For the text-containing cell, return its midpoint in [X, Y] coordinate format. 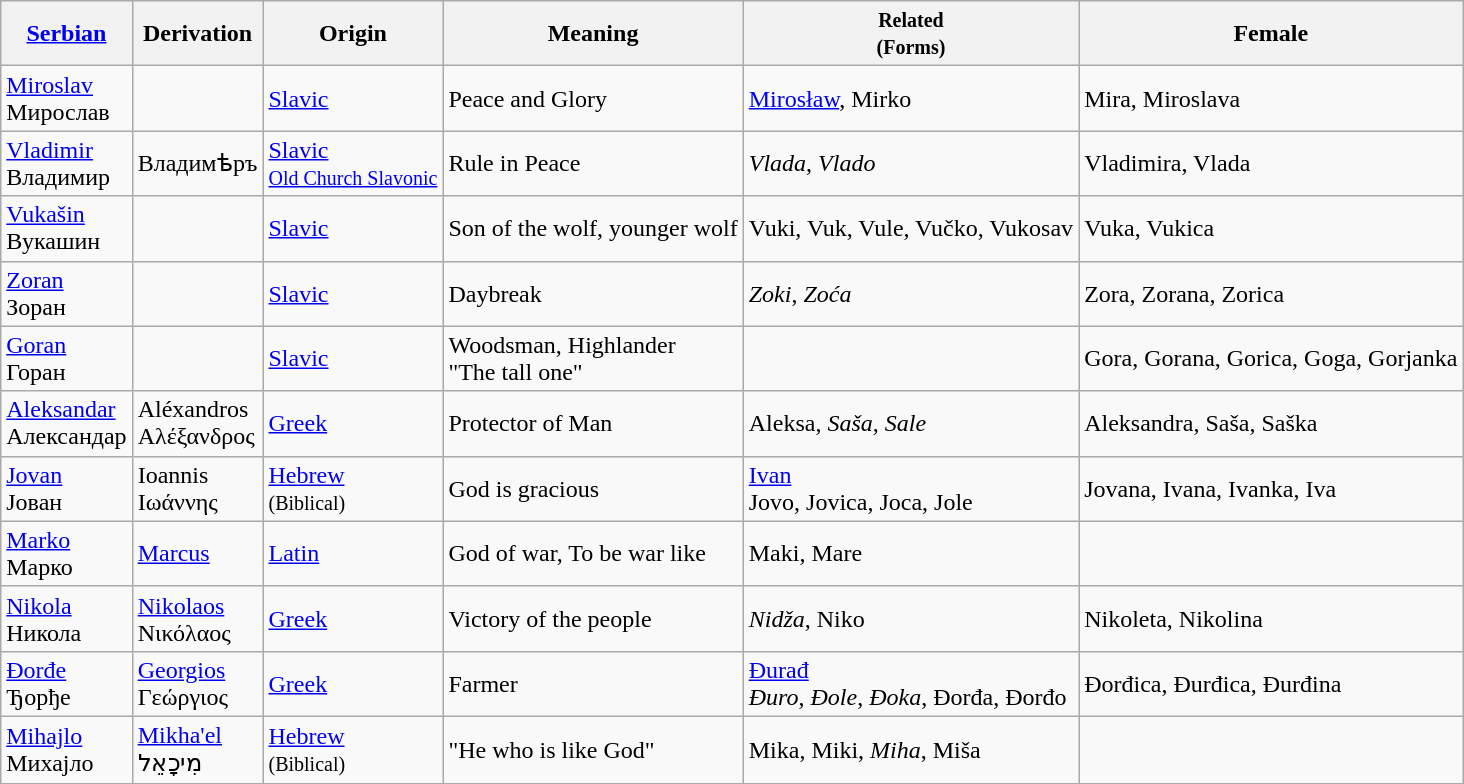
Related(Forms) [910, 34]
Jovana, Ivana, Ivanka, Iva [1271, 488]
JovanЈован [66, 488]
NikolaosΝικόλαος [198, 618]
Farmer [593, 684]
Mika, Miki, Miha, Miša [910, 750]
Владимѣръ [198, 164]
MiroslavМирослав [66, 98]
Meaning [593, 34]
Female [1271, 34]
SlavicOld Church Slavonic [353, 164]
Gora, Gorana, Gorica, Goga, Gorjanka [1271, 358]
Đorđica, Đurđica, Đurđina [1271, 684]
God is gracious [593, 488]
MarkoМарко [66, 554]
AléxandrosΑλέξανδρος [198, 424]
VladimirВладимир [66, 164]
Derivation [198, 34]
Mikha'elמִיכָאֵל [198, 750]
Woodsman, Highlander"The tall one" [593, 358]
Mirosław, Mirko [910, 98]
Zora, Zorana, Zorica [1271, 294]
Peace and Glory [593, 98]
Serbian [66, 34]
"He who is like God" [593, 750]
Maki, Mare [910, 554]
VukašinВукашин [66, 228]
Nidža, Niko [910, 618]
MihajloМихајло [66, 750]
Origin [353, 34]
ĐurađĐuro, Đole, Đoka, Đorđa, Đorđo [910, 684]
Aleksandra, Saša, Saška [1271, 424]
Mira, Miroslava [1271, 98]
Protector of Man [593, 424]
ZoranЗоран [66, 294]
ĐorđeЂopђe [66, 684]
Zoki, Zoća [910, 294]
Rule in Peace [593, 164]
God of war, To be war like [593, 554]
Aleksa, Saša, Sale [910, 424]
Son of the wolf, younger wolf [593, 228]
GeorgiosΓεώργιος [198, 684]
AleksandarАлександар [66, 424]
IvanJovo, Jovica, Joca, Jole [910, 488]
Vuka, Vukica [1271, 228]
Daybreak [593, 294]
Vlada, Vlado [910, 164]
NikolaНикола [66, 618]
Victory of the people [593, 618]
IoannisΙωάννης [198, 488]
GoranГоран [66, 358]
Vladimira, Vlada [1271, 164]
Nikoleta, Nikolina [1271, 618]
Vuki, Vuk, Vule, Vučko, Vukosav [910, 228]
Marcus [198, 554]
Latin [353, 554]
